Return the (X, Y) coordinate for the center point of the cell that contains the specified text.  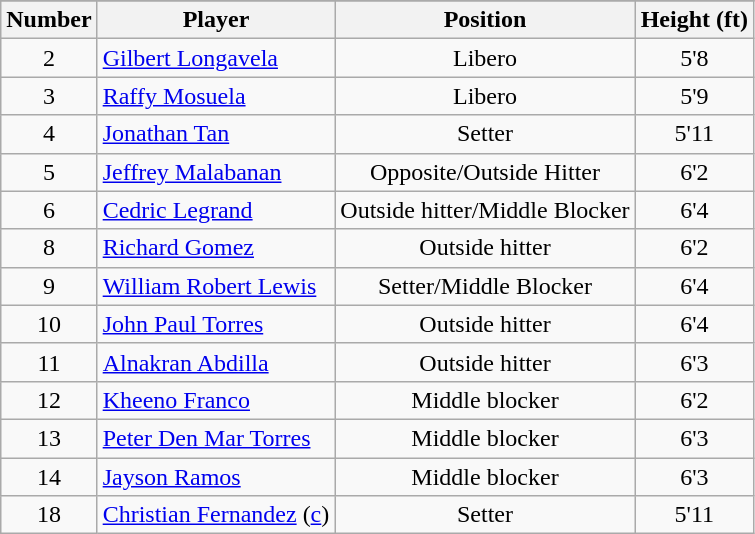
18 (49, 515)
9 (49, 286)
Richard Gomez (216, 248)
5 (49, 172)
Alnakran Abdilla (216, 362)
10 (49, 324)
12 (49, 400)
5'9 (694, 96)
Number (49, 20)
Christian Fernandez (c) (216, 515)
Outside hitter/Middle Blocker (485, 210)
Position (485, 20)
11 (49, 362)
13 (49, 438)
Kheeno Franco (216, 400)
Cedric Legrand (216, 210)
3 (49, 96)
Jonathan Tan (216, 134)
Raffy Mosuela (216, 96)
2 (49, 58)
4 (49, 134)
Jayson Ramos (216, 477)
6 (49, 210)
Jeffrey Malabanan (216, 172)
William Robert Lewis (216, 286)
Opposite/Outside Hitter (485, 172)
Player (216, 20)
Setter/Middle Blocker (485, 286)
14 (49, 477)
Height (ft) (694, 20)
8 (49, 248)
5'8 (694, 58)
Gilbert Longavela (216, 58)
Peter Den Mar Torres (216, 438)
John Paul Torres (216, 324)
